From the cell containing the given text, extract its center point as (x, y) coordinate. 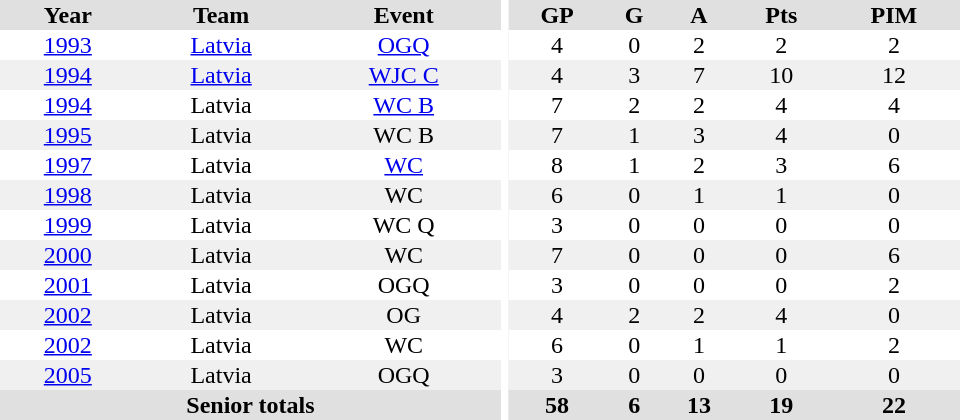
Pts (782, 15)
1997 (68, 165)
22 (894, 405)
2000 (68, 255)
1995 (68, 135)
OG (404, 315)
Event (404, 15)
2005 (68, 375)
PIM (894, 15)
58 (558, 405)
1993 (68, 45)
GP (558, 15)
Senior totals (250, 405)
2001 (68, 285)
10 (782, 75)
1998 (68, 195)
Year (68, 15)
1999 (68, 225)
G (634, 15)
13 (699, 405)
8 (558, 165)
12 (894, 75)
Team (222, 15)
WC Q (404, 225)
A (699, 15)
WJC C (404, 75)
19 (782, 405)
